Pinpoint the cell where the given text exists, returning its (X, Y) midpoint coordinate. 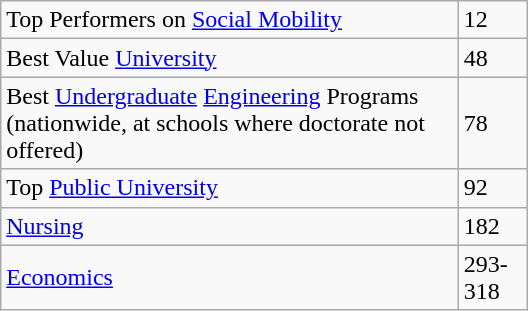
Best Undergraduate Engineering Programs (nationwide, at schools where doctorate not offered) (230, 123)
48 (492, 58)
Nursing (230, 226)
Top Public University (230, 188)
78 (492, 123)
Economics (230, 278)
Best Value University (230, 58)
92 (492, 188)
293-318 (492, 278)
Top Performers on Social Mobility (230, 20)
182 (492, 226)
12 (492, 20)
